Search for the cell housing the specified text and yield its [X, Y] center coordinate. 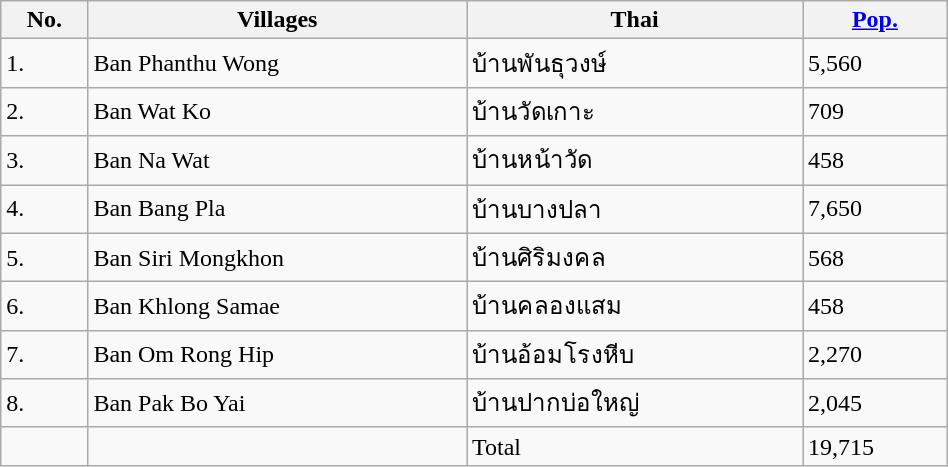
บ้านคลองแสม [634, 306]
บ้านวัดเกาะ [634, 112]
Ban Siri Mongkhon [278, 258]
Ban Wat Ko [278, 112]
บ้านอ้อมโรงหีบ [634, 354]
5,560 [876, 64]
709 [876, 112]
7. [44, 354]
6. [44, 306]
2,045 [876, 404]
8. [44, 404]
7,650 [876, 208]
บ้านพันธุวงษ์ [634, 64]
Ban Bang Pla [278, 208]
บ้านศิริมงคล [634, 258]
568 [876, 258]
บ้านปากบ่อใหญ่ [634, 404]
Ban Om Rong Hip [278, 354]
19,715 [876, 446]
2,270 [876, 354]
Thai [634, 20]
4. [44, 208]
บ้านหน้าวัด [634, 160]
บ้านบางปลา [634, 208]
Ban Phanthu Wong [278, 64]
5. [44, 258]
Pop. [876, 20]
Ban Pak Bo Yai [278, 404]
No. [44, 20]
Ban Khlong Samae [278, 306]
3. [44, 160]
Total [634, 446]
Villages [278, 20]
2. [44, 112]
1. [44, 64]
Ban Na Wat [278, 160]
